Locate the cell with the specified text and output its (X, Y) center coordinate. 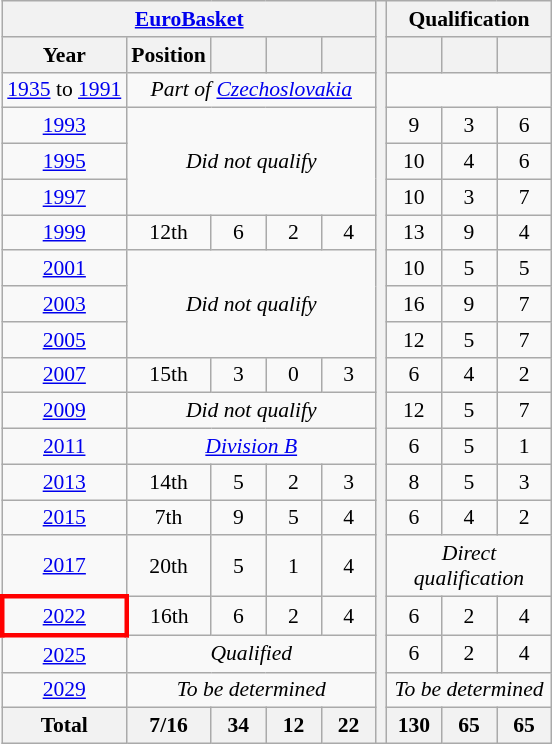
2007 (64, 375)
15th (168, 375)
2011 (64, 447)
14th (168, 482)
7/16 (168, 726)
2025 (64, 654)
2009 (64, 411)
16th (168, 616)
2015 (64, 518)
1993 (64, 126)
Position (168, 55)
2022 (64, 616)
2005 (64, 340)
Qualification (468, 19)
2029 (64, 690)
12th (168, 233)
2003 (64, 304)
Total (64, 726)
Qualified (251, 654)
8 (414, 482)
Part of Czechoslovakia (251, 90)
2001 (64, 269)
EuroBasket (189, 19)
20th (168, 566)
16 (414, 304)
13 (414, 233)
7th (168, 518)
2013 (64, 482)
130 (414, 726)
2017 (64, 566)
1999 (64, 233)
34 (238, 726)
0 (294, 375)
1935 to 1991 (64, 90)
Year (64, 55)
1995 (64, 162)
1997 (64, 197)
22 (348, 726)
Division B (251, 447)
Direct qualification (468, 566)
